Return (x, y) of the center of cell containing provided text 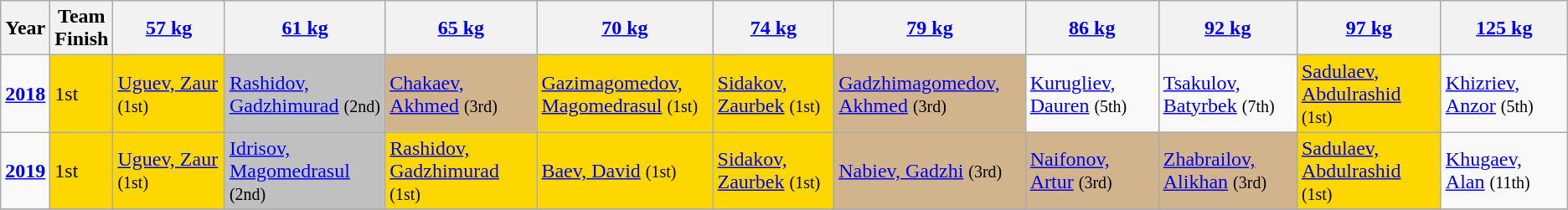
Chakaev, Akhmed (3rd) (461, 94)
97 kg (1369, 28)
Khugaev, Alan (11th) (1504, 171)
2018 (25, 94)
74 kg (774, 28)
Rashidov, Gadzhimurad (1st) (461, 171)
Idrisov, Magomedrasul (2nd) (305, 171)
Gadzhimagomedov, Akhmed (3rd) (930, 94)
92 kg (1228, 28)
79 kg (930, 28)
Baev, David (1st) (625, 171)
65 kg (461, 28)
Gazimagomedov, Magomedrasul (1st) (625, 94)
Zhabrailov, Alikhan (3rd) (1228, 171)
61 kg (305, 28)
125 kg (1504, 28)
Kurugliev, Dauren (5th) (1092, 94)
Naifonov, Artur (3rd) (1092, 171)
57 kg (169, 28)
70 kg (625, 28)
Khizriev, Anzor (5th) (1504, 94)
Nabiev, Gadzhi (3rd) (930, 171)
Rashidov, Gadzhimurad (2nd) (305, 94)
Year (25, 28)
2019 (25, 171)
86 kg (1092, 28)
Tsakulov, Batyrbek (7th) (1228, 94)
Team Finish (82, 28)
